For the text-containing cell, return its midpoint in (X, Y) coordinate format. 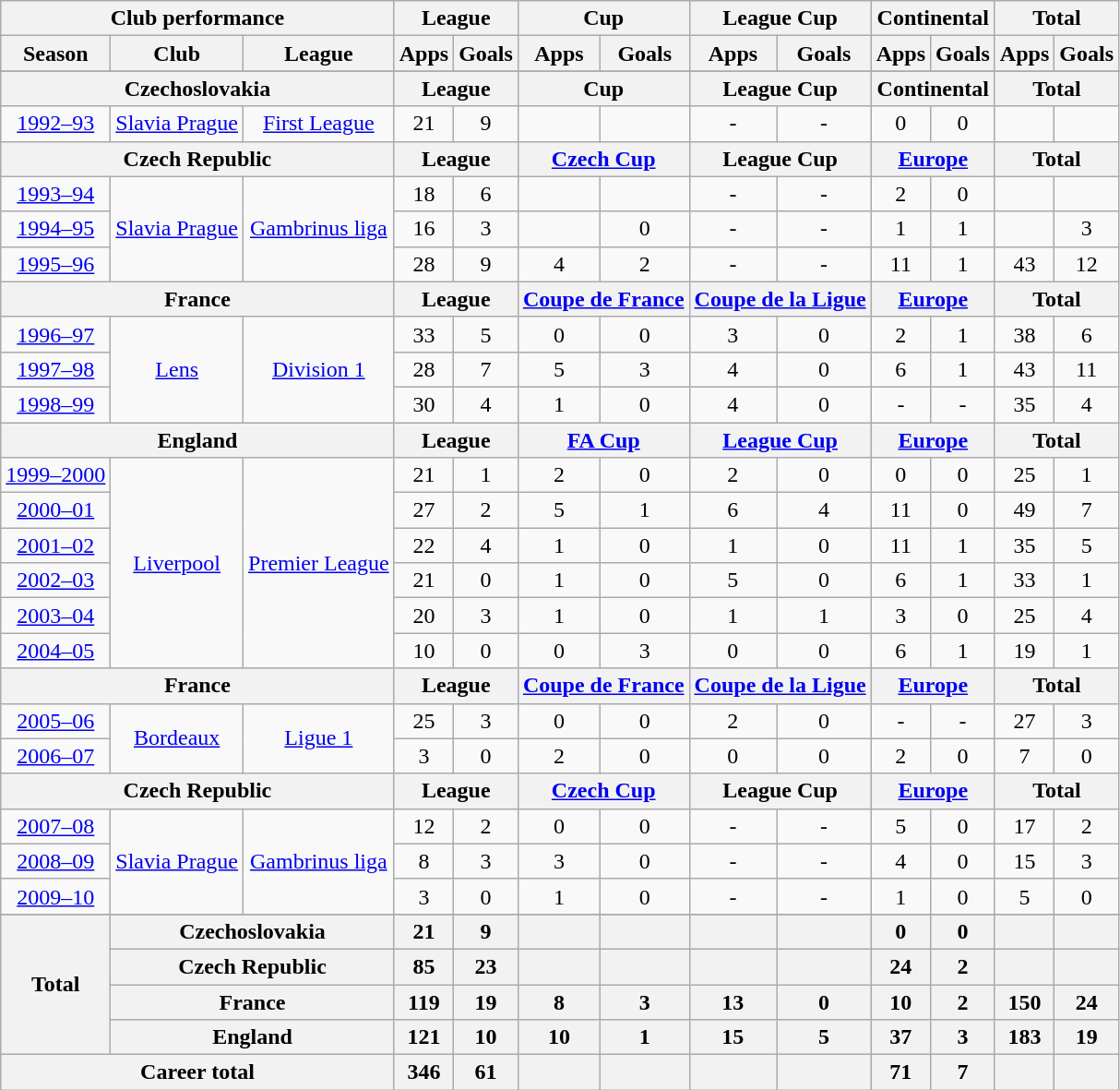
1995–96 (55, 264)
2008–09 (55, 861)
2003–04 (55, 616)
346 (423, 1072)
121 (423, 1037)
150 (1024, 1001)
Career total (197, 1072)
1997–98 (55, 369)
2004–05 (55, 651)
2007–08 (55, 826)
1994–95 (55, 229)
22 (423, 545)
17 (1024, 826)
1999–2000 (55, 475)
119 (423, 1001)
Bordeaux (177, 738)
61 (486, 1072)
23 (486, 966)
38 (1024, 334)
2002–03 (55, 581)
16 (423, 229)
85 (423, 966)
Season (55, 54)
2006–07 (55, 756)
18 (423, 194)
Liverpool (177, 563)
37 (900, 1037)
Club performance (197, 18)
30 (423, 404)
Division 1 (319, 369)
2005–06 (55, 721)
2000–01 (55, 510)
20 (423, 616)
13 (733, 1001)
2001–02 (55, 545)
1998–99 (55, 404)
Club (177, 54)
Premier League (319, 563)
2009–10 (55, 896)
71 (900, 1072)
First League (319, 124)
183 (1024, 1037)
FA Cup (603, 440)
Ligue 1 (319, 738)
1993–94 (55, 194)
Lens (177, 369)
1996–97 (55, 334)
49 (1024, 510)
1992–93 (55, 124)
